Scan for the cell matching the given text and deliver its [X, Y] coordinate at center. 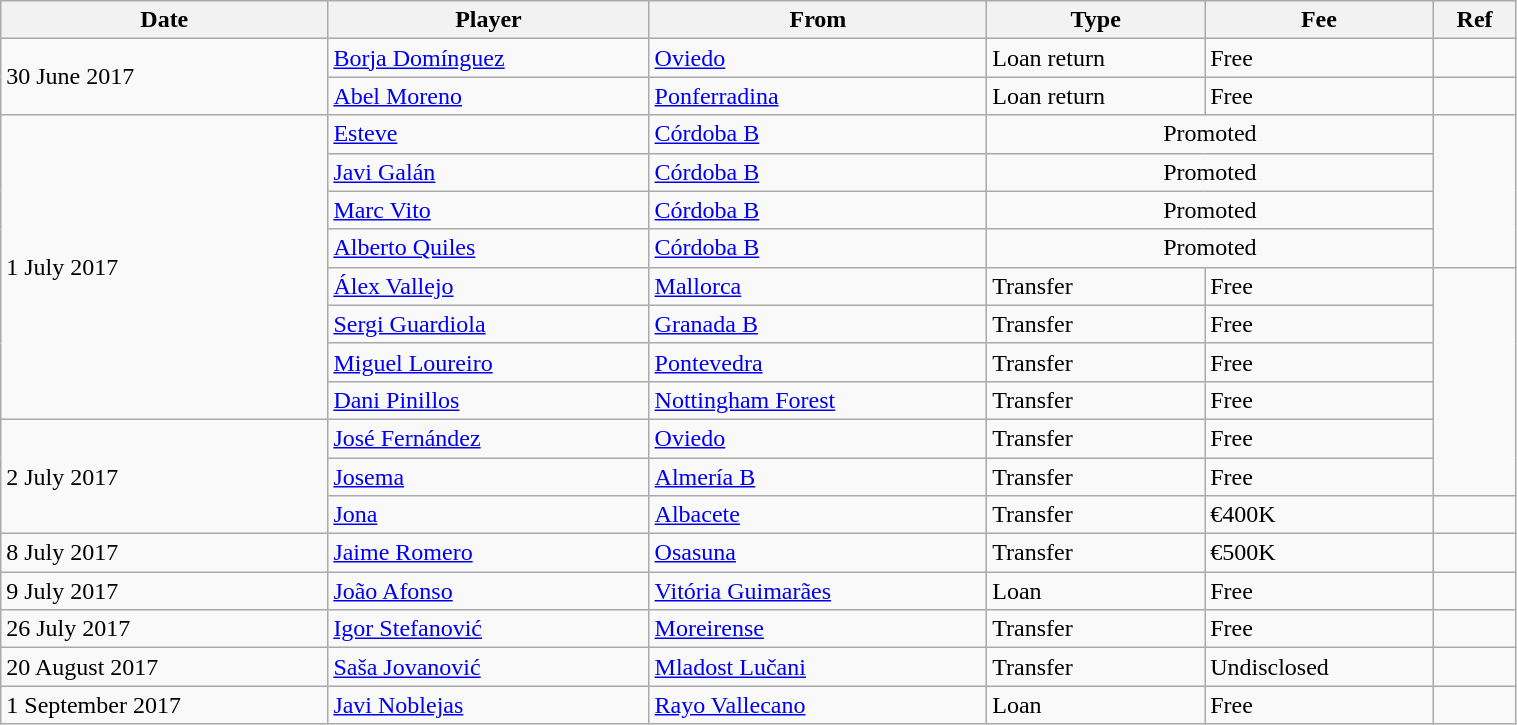
Javi Noblejas [488, 705]
Almería B [818, 477]
30 June 2017 [164, 77]
Albacete [818, 515]
Mallorca [818, 286]
Osasuna [818, 553]
Saša Jovanović [488, 667]
Miguel Loureiro [488, 362]
Moreirense [818, 629]
Pontevedra [818, 362]
€500K [1319, 553]
Borja Domínguez [488, 58]
1 September 2017 [164, 705]
Igor Stefanović [488, 629]
João Afonso [488, 591]
Ref [1474, 20]
Vitória Guimarães [818, 591]
Type [1096, 20]
26 July 2017 [164, 629]
Marc Vito [488, 210]
Rayo Vallecano [818, 705]
9 July 2017 [164, 591]
From [818, 20]
1 July 2017 [164, 267]
Álex Vallejo [488, 286]
Jona [488, 515]
8 July 2017 [164, 553]
Alberto Quiles [488, 248]
Javi Galán [488, 172]
Nottingham Forest [818, 400]
Mladost Lučani [818, 667]
Ponferradina [818, 96]
Esteve [488, 134]
Dani Pinillos [488, 400]
€400K [1319, 515]
Player [488, 20]
20 August 2017 [164, 667]
Granada B [818, 324]
Date [164, 20]
Abel Moreno [488, 96]
Sergi Guardiola [488, 324]
Fee [1319, 20]
Jaime Romero [488, 553]
Josema [488, 477]
José Fernández [488, 438]
2 July 2017 [164, 476]
Undisclosed [1319, 667]
